Output the [x, y] coordinate of the center of the cell containing the given text.  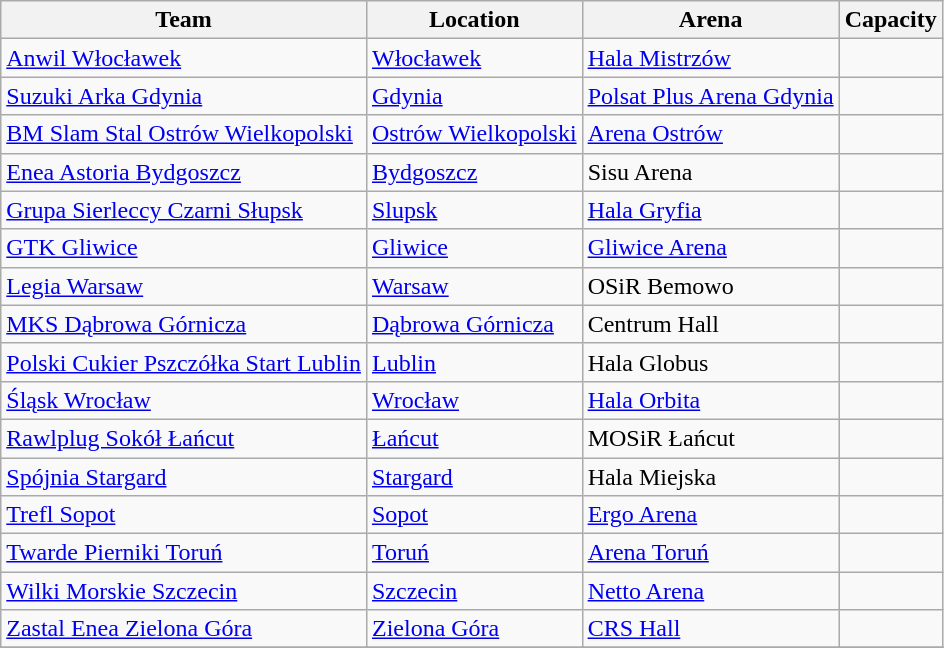
Zastal Enea Zielona Góra [184, 629]
Grupa Sierleccy Czarni Słupsk [184, 210]
Gliwice Arena [710, 248]
Enea Astoria Bydgoszcz [184, 172]
Wrocław [474, 400]
Włocławek [474, 58]
MKS Dąbrowa Górnicza [184, 324]
Gdynia [474, 96]
Bydgoszcz [474, 172]
Rawlplug Sokół Łańcut [184, 438]
OSiR Bemowo [710, 286]
Szczecin [474, 591]
Slupsk [474, 210]
Arena Ostrów [710, 134]
Hala Gryfia [710, 210]
Capacity [890, 20]
Wilki Morskie Szczecin [184, 591]
Łańcut [474, 438]
CRS Hall [710, 629]
Ergo Arena [710, 515]
Lublin [474, 362]
Dąbrowa Górnicza [474, 324]
MOSiR Łańcut [710, 438]
Sisu Arena [710, 172]
Gliwice [474, 248]
Suzuki Arka Gdynia [184, 96]
Centrum Hall [710, 324]
Toruń [474, 553]
Stargard [474, 477]
Hala Mistrzów [710, 58]
Polski Cukier Pszczółka Start Lublin [184, 362]
Legia Warsaw [184, 286]
Ostrów Wielkopolski [474, 134]
Warsaw [474, 286]
GTK Gliwice [184, 248]
Trefl Sopot [184, 515]
Location [474, 20]
Śląsk Wrocław [184, 400]
Anwil Włocławek [184, 58]
Spójnia Stargard [184, 477]
Arena [710, 20]
Arena Toruń [710, 553]
Twarde Pierniki Toruń [184, 553]
Hala Miejska [710, 477]
BM Slam Stal Ostrów Wielkopolski [184, 134]
Polsat Plus Arena Gdynia [710, 96]
Hala Globus [710, 362]
Hala Orbita [710, 400]
Zielona Góra [474, 629]
Netto Arena [710, 591]
Sopot [474, 515]
Team [184, 20]
